Capture the cell that displays the provided text and extract its (X, Y) central coordinate. 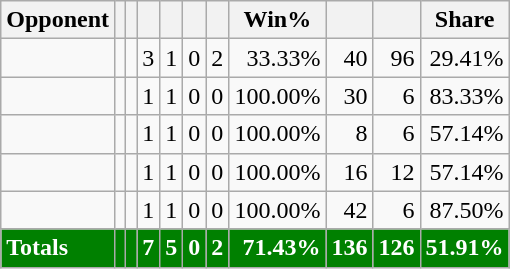
42 (350, 210)
96 (396, 58)
87.50% (464, 210)
7 (148, 248)
16 (350, 172)
12 (396, 172)
30 (350, 96)
136 (350, 248)
40 (350, 58)
71.43% (278, 248)
126 (396, 248)
29.41% (464, 58)
3 (148, 58)
Totals (58, 248)
Share (464, 20)
Opponent (58, 20)
5 (172, 248)
Win% (278, 20)
33.33% (278, 58)
83.33% (464, 96)
8 (350, 134)
51.91% (464, 248)
